Scan for the cell matching the given text and deliver its (X, Y) coordinate at center. 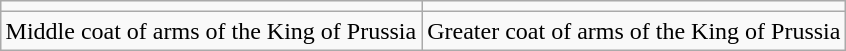
Middle coat of arms of the King of Prussia (211, 31)
Greater coat of arms of the King of Prussia (634, 31)
